Find where the given text appears and provide that cell's center as (x, y) coordinate. 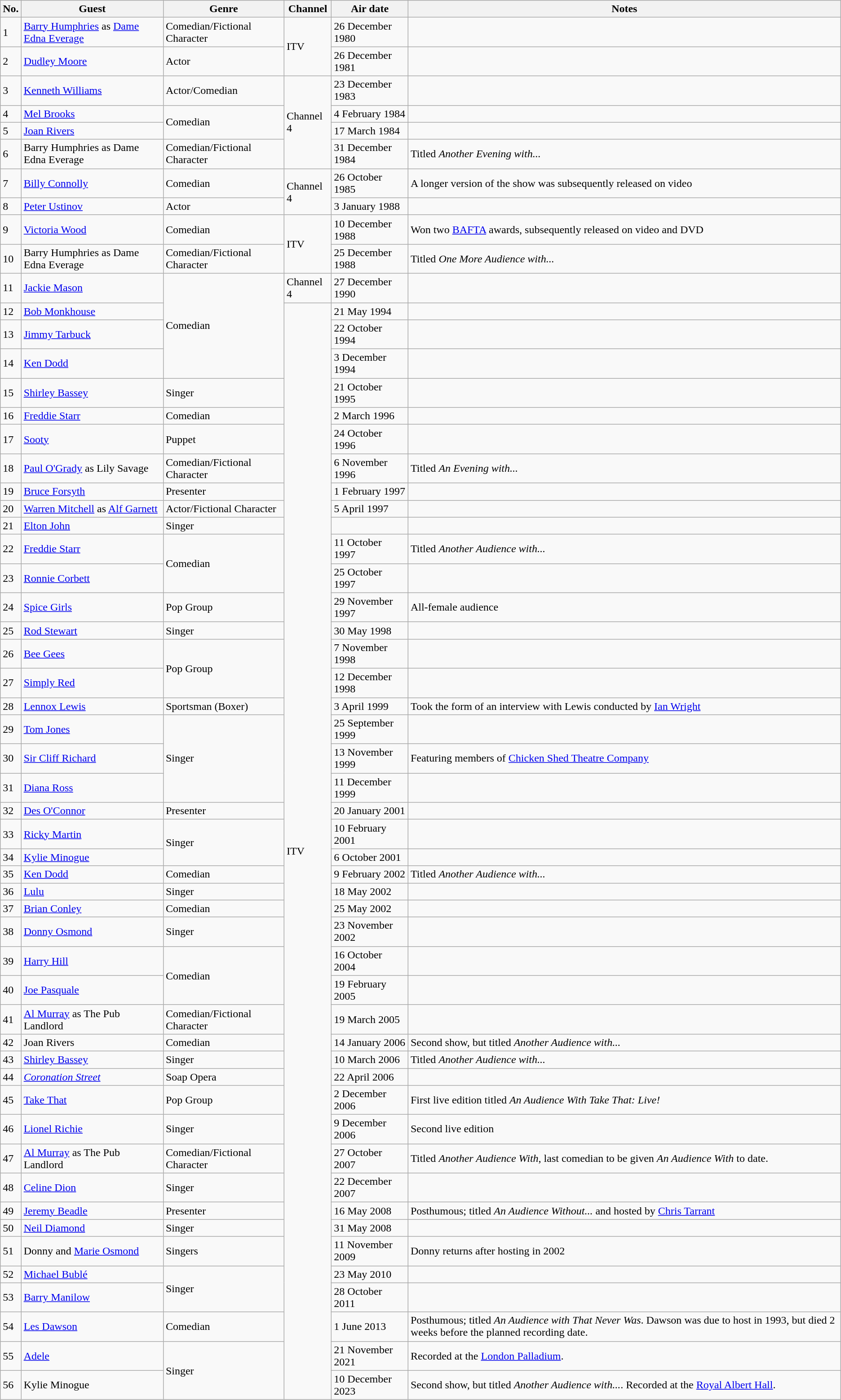
Ricky Martin (92, 834)
10 December 1988 (370, 229)
28 October 2011 (370, 1298)
23 May 2010 (370, 1274)
22 April 2006 (370, 1077)
47 (11, 1158)
30 (11, 758)
7 November 1998 (370, 653)
Bee Gees (92, 653)
Channel (307, 9)
23 November 2002 (370, 932)
12 December 1998 (370, 683)
Spice Girls (92, 607)
26 December 1981 (370, 61)
Jackie Mason (92, 288)
3 December 1994 (370, 364)
Guest (92, 9)
Des O'Connor (92, 811)
16 October 2004 (370, 961)
Barry Manilow (92, 1298)
Take That (92, 1100)
48 (11, 1188)
37 (11, 908)
Second show, but titled Another Audience with... (624, 1042)
Sportsman (Boxer) (224, 706)
Harry Hill (92, 961)
Titled Another Evening with... (624, 154)
44 (11, 1077)
A longer version of the show was subsequently released on video (624, 183)
2 (11, 61)
27 December 1990 (370, 288)
Paul O'Grady as Lily Savage (92, 468)
19 February 2005 (370, 990)
Actor/Comedian (224, 91)
Coronation Street (92, 1077)
25 October 1997 (370, 578)
38 (11, 932)
14 (11, 364)
11 (11, 288)
10 (11, 259)
30 May 1998 (370, 630)
Second live edition (624, 1130)
Donny returns after hosting in 2002 (624, 1251)
Recorded at the London Palladium. (624, 1356)
3 (11, 91)
Titled Another Audience With, last comedian to be given An Audience With to date. (624, 1158)
Sir Cliff Richard (92, 758)
13 November 1999 (370, 758)
Posthumous; titled An Audience Without... and hosted by Chris Tarrant (624, 1211)
2 December 2006 (370, 1100)
Kenneth Williams (92, 91)
8 (11, 206)
17 (11, 439)
Michael Bublé (92, 1274)
6 November 1996 (370, 468)
Peter Ustinov (92, 206)
32 (11, 811)
4 February 1984 (370, 114)
Lennox Lewis (92, 706)
Won two BAFTA awards, subsequently released on video and DVD (624, 229)
24 October 1996 (370, 439)
1 June 2013 (370, 1326)
5 (11, 131)
17 March 1984 (370, 131)
18 (11, 468)
1 February 1997 (370, 492)
27 October 2007 (370, 1158)
25 December 1988 (370, 259)
14 January 2006 (370, 1042)
29 (11, 730)
45 (11, 1100)
55 (11, 1356)
3 April 1999 (370, 706)
23 December 1983 (370, 91)
43 (11, 1059)
Singers (224, 1251)
21 May 1994 (370, 311)
13 (11, 334)
40 (11, 990)
All-female audience (624, 607)
53 (11, 1298)
10 February 2001 (370, 834)
16 May 2008 (370, 1211)
24 (11, 607)
36 (11, 891)
Second show, but titled Another Audience with.... Recorded at the Royal Albert Hall. (624, 1385)
Genre (224, 9)
50 (11, 1228)
9 February 2002 (370, 874)
6 October 2001 (370, 857)
26 (11, 653)
35 (11, 874)
Brian Conley (92, 908)
Neil Diamond (92, 1228)
18 May 2002 (370, 891)
Titled One More Audience with... (624, 259)
Les Dawson (92, 1326)
11 December 1999 (370, 788)
No. (11, 9)
2 March 1996 (370, 416)
Donny Osmond (92, 932)
11 October 1997 (370, 549)
Victoria Wood (92, 229)
10 March 2006 (370, 1059)
56 (11, 1385)
11 November 2009 (370, 1251)
1 (11, 32)
Elton John (92, 526)
Bruce Forsyth (92, 492)
Notes (624, 9)
Joe Pasquale (92, 990)
7 (11, 183)
Lulu (92, 891)
54 (11, 1326)
26 December 1980 (370, 32)
22 December 2007 (370, 1188)
9 (11, 229)
49 (11, 1211)
Simply Red (92, 683)
Adele (92, 1356)
Posthumous; titled An Audience with That Never Was. Dawson was due to host in 1993, but died 2 weeks before the planned recording date. (624, 1326)
6 (11, 154)
9 December 2006 (370, 1130)
16 (11, 416)
51 (11, 1251)
12 (11, 311)
Took the form of an interview with Lewis conducted by Ian Wright (624, 706)
Dudley Moore (92, 61)
5 April 1997 (370, 509)
52 (11, 1274)
Warren Mitchell as Alf Garnett (92, 509)
21 (11, 526)
19 (11, 492)
33 (11, 834)
25 (11, 630)
Billy Connolly (92, 183)
Titled An Evening with... (624, 468)
Lionel Richie (92, 1130)
15 (11, 393)
Jimmy Tarbuck (92, 334)
41 (11, 1019)
Sooty (92, 439)
29 November 1997 (370, 607)
Bob Monkhouse (92, 311)
Featuring members of Chicken Shed Theatre Company (624, 758)
31 December 1984 (370, 154)
28 (11, 706)
20 (11, 509)
21 November 2021 (370, 1356)
Soap Opera (224, 1077)
4 (11, 114)
22 (11, 549)
Tom Jones (92, 730)
26 October 1985 (370, 183)
Donny and Marie Osmond (92, 1251)
22 October 1994 (370, 334)
Puppet (224, 439)
Jeremy Beadle (92, 1211)
34 (11, 857)
31 (11, 788)
39 (11, 961)
Mel Brooks (92, 114)
31 May 2008 (370, 1228)
First live edition titled An Audience With Take That: Live! (624, 1100)
20 January 2001 (370, 811)
23 (11, 578)
46 (11, 1130)
Ronnie Corbett (92, 578)
Rod Stewart (92, 630)
Air date (370, 9)
3 January 1988 (370, 206)
25 May 2002 (370, 908)
Actor/Fictional Character (224, 509)
42 (11, 1042)
25 September 1999 (370, 730)
21 October 1995 (370, 393)
10 December 2023 (370, 1385)
19 March 2005 (370, 1019)
Diana Ross (92, 788)
Celine Dion (92, 1188)
27 (11, 683)
